Extract the (X, Y) coordinate from the center of the cell holding the provided text.  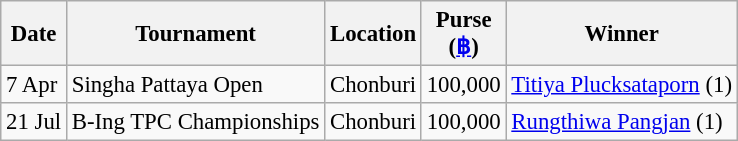
B-Ing TPC Championships (195, 122)
Tournament (195, 34)
7 Apr (34, 85)
Winner (622, 34)
21 Jul (34, 122)
Purse(฿) (464, 34)
Singha Pattaya Open (195, 85)
Location (374, 34)
Date (34, 34)
Rungthiwa Pangjan (1) (622, 122)
Titiya Plucksataporn (1) (622, 85)
